For the text-containing cell, return its midpoint in (X, Y) coordinate format. 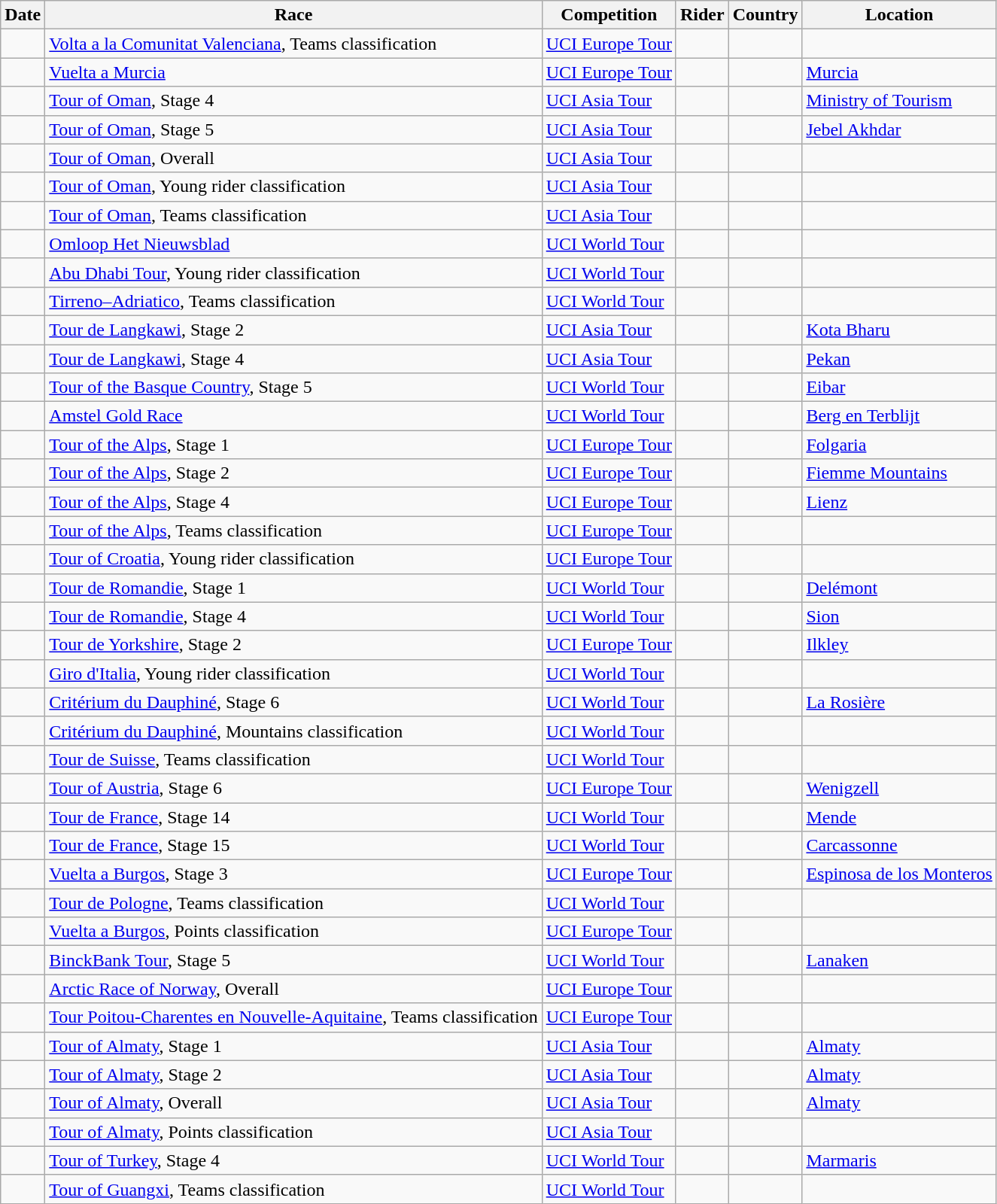
Tour of the Alps, Teams classification (293, 531)
La Rosière (899, 702)
Jebel Akhdar (899, 129)
Wenigzell (899, 788)
Tour of Oman, Stage 5 (293, 129)
Omloop Het Nieuwsblad (293, 244)
Vuelta a Burgos, Stage 3 (293, 874)
Folgaria (899, 445)
Tour of Guangxi, Teams classification (293, 1189)
Murcia (899, 72)
Race (293, 15)
Abu Dhabi Tour, Young rider classification (293, 272)
Vuelta a Burgos, Points classification (293, 932)
Fiemme Mountains (899, 473)
Eibar (899, 388)
Tour of Oman, Young rider classification (293, 187)
Marmaris (899, 1160)
Lanaken (899, 960)
Tour de Suisse, Teams classification (293, 759)
Vuelta a Murcia (293, 72)
Berg en Terblijt (899, 416)
Giro d'Italia, Young rider classification (293, 673)
Tour of Almaty, Stage 1 (293, 1046)
Tour de Pologne, Teams classification (293, 903)
Espinosa de los Monteros (899, 874)
Mende (899, 816)
Tour de Langkawi, Stage 2 (293, 330)
Country (765, 15)
Tour of the Alps, Stage 1 (293, 445)
Tour de Yorkshire, Stage 2 (293, 645)
Date (23, 15)
Tour of Turkey, Stage 4 (293, 1160)
Sion (899, 616)
Tour de Langkawi, Stage 4 (293, 359)
Arctic Race of Norway, Overall (293, 989)
Tour of Oman, Overall (293, 158)
Tour of the Basque Country, Stage 5 (293, 388)
Tour of Almaty, Points classification (293, 1132)
Tour of the Alps, Stage 2 (293, 473)
Carcassonne (899, 846)
Tour of the Alps, Stage 4 (293, 502)
Rider (702, 15)
Tour de France, Stage 15 (293, 846)
Tour of Oman, Stage 4 (293, 101)
Critérium du Dauphiné, Stage 6 (293, 702)
Pekan (899, 359)
BinckBank Tour, Stage 5 (293, 960)
Location (899, 15)
Kota Bharu (899, 330)
Lienz (899, 502)
Tirreno–Adriatico, Teams classification (293, 301)
Tour of Oman, Teams classification (293, 215)
Tour of Austria, Stage 6 (293, 788)
Tour de Romandie, Stage 1 (293, 588)
Ministry of Tourism (899, 101)
Competition (609, 15)
Delémont (899, 588)
Tour de France, Stage 14 (293, 816)
Tour de Romandie, Stage 4 (293, 616)
Ilkley (899, 645)
Tour of Almaty, Overall (293, 1103)
Volta a la Comunitat Valenciana, Teams classification (293, 44)
Tour of Croatia, Young rider classification (293, 559)
Critérium du Dauphiné, Mountains classification (293, 731)
Tour of Almaty, Stage 2 (293, 1075)
Tour Poitou-Charentes en Nouvelle-Aquitaine, Teams classification (293, 1017)
Amstel Gold Race (293, 416)
